Find where the given text appears and provide that cell's center as [x, y] coordinate. 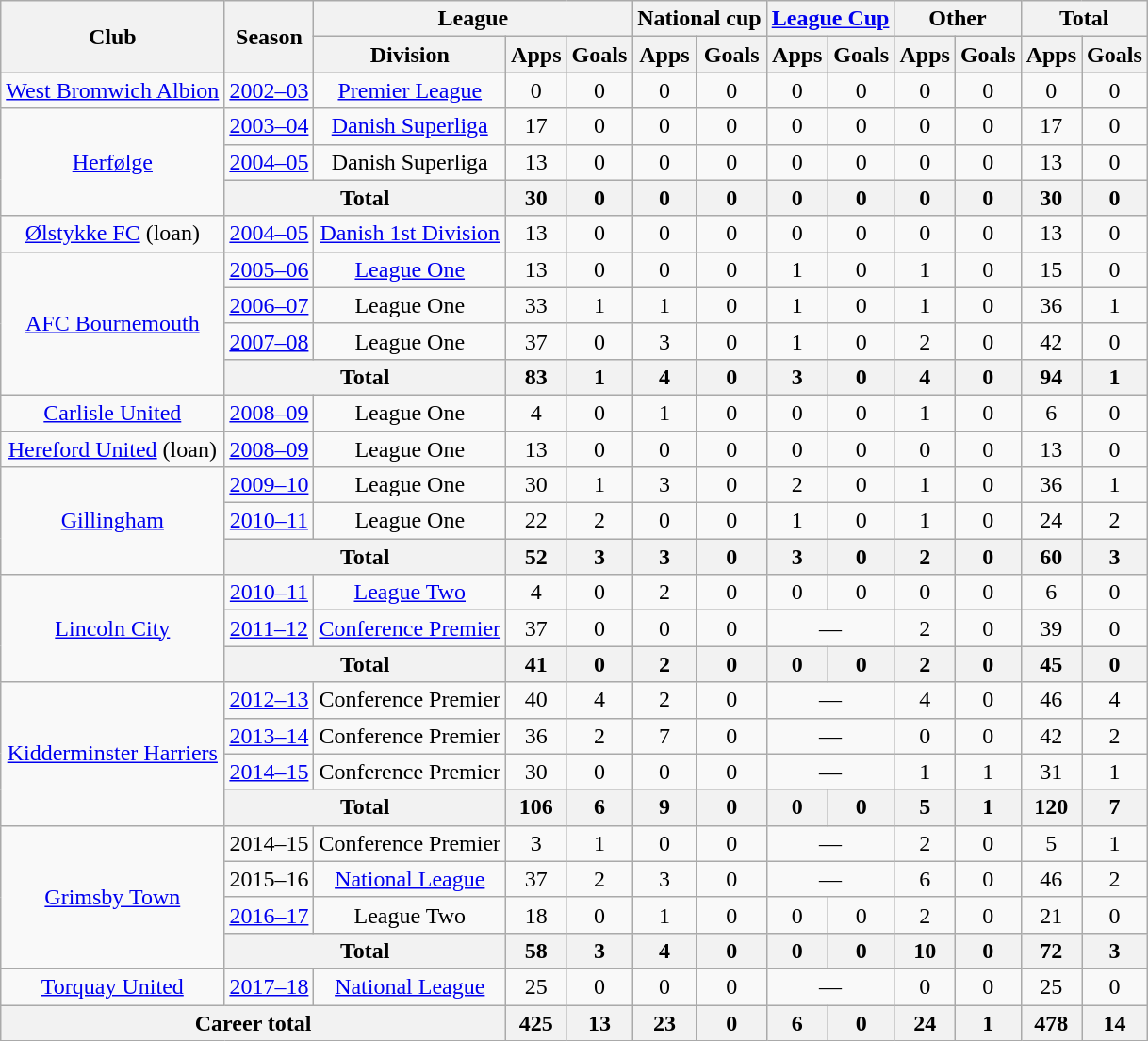
21 [1051, 915]
Other [958, 19]
Premier League [410, 90]
2011–12 [270, 628]
2006–07 [270, 305]
478 [1051, 1022]
Ølstykke FC (loan) [113, 234]
120 [1051, 807]
League [473, 19]
94 [1051, 377]
60 [1051, 557]
40 [536, 700]
Gillingham [113, 521]
72 [1051, 951]
2013–14 [270, 736]
Grimsby Town [113, 897]
2002–03 [270, 90]
Carlisle United [113, 413]
23 [664, 1022]
425 [536, 1022]
Division [410, 55]
83 [536, 377]
Herfølge [113, 162]
Lincoln City [113, 628]
AFC Bournemouth [113, 323]
31 [1051, 772]
22 [536, 521]
Hereford United (loan) [113, 449]
League Cup [830, 19]
Season [270, 37]
Kidderminster Harriers [113, 754]
10 [925, 951]
2009–10 [270, 485]
2003–04 [270, 126]
2017–18 [270, 986]
Torquay United [113, 986]
Danish 1st Division [410, 234]
39 [1051, 628]
33 [536, 305]
9 [664, 807]
2012–13 [270, 700]
2015–16 [270, 879]
58 [536, 951]
106 [536, 807]
52 [536, 557]
Career total [254, 1022]
2007–08 [270, 341]
45 [1051, 664]
18 [536, 915]
West Bromwich Albion [113, 90]
2005–06 [270, 269]
14 [1115, 1022]
41 [536, 664]
Club [113, 37]
2016–17 [270, 915]
National cup [699, 19]
15 [1051, 269]
